Extract the [X, Y] coordinate from the center of the cell holding the provided text.  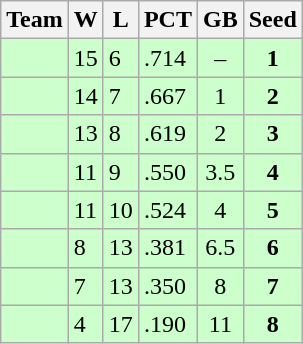
GB [220, 20]
.667 [168, 96]
.381 [168, 248]
.619 [168, 134]
.714 [168, 58]
.524 [168, 210]
.190 [168, 324]
10 [120, 210]
9 [120, 172]
14 [86, 96]
W [86, 20]
.350 [168, 286]
L [120, 20]
.550 [168, 172]
15 [86, 58]
17 [120, 324]
– [220, 58]
5 [272, 210]
6.5 [220, 248]
Seed [272, 20]
PCT [168, 20]
3.5 [220, 172]
3 [272, 134]
Team [35, 20]
